Provide the [X, Y] coordinate of the cell's center where the given text is located.  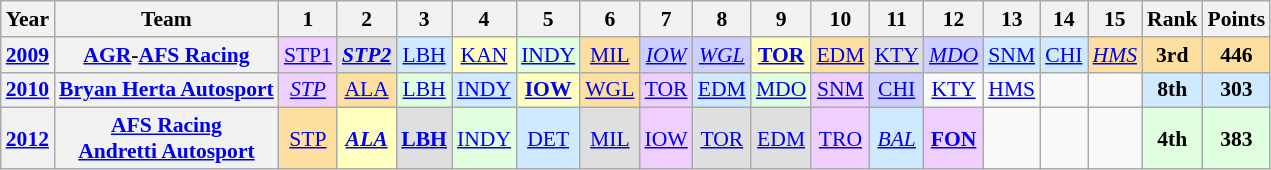
9 [782, 19]
1 [308, 19]
5 [548, 19]
12 [954, 19]
STP2 [366, 55]
3 [424, 19]
BAL [896, 138]
2010 [28, 90]
383 [1237, 138]
7 [666, 19]
AGR-AFS Racing [166, 55]
Bryan Herta Autosport [166, 90]
2 [366, 19]
Points [1237, 19]
KAN [484, 55]
10 [840, 19]
STP1 [308, 55]
6 [610, 19]
14 [1064, 19]
Year [28, 19]
13 [1012, 19]
FON [954, 138]
Team [166, 19]
DET [548, 138]
8th [1172, 90]
4th [1172, 138]
3rd [1172, 55]
2009 [28, 55]
303 [1237, 90]
2012 [28, 138]
TRO [840, 138]
11 [896, 19]
15 [1115, 19]
Rank [1172, 19]
446 [1237, 55]
8 [722, 19]
4 [484, 19]
AFS RacingAndretti Autosport [166, 138]
